Provide the (x, y) coordinate of the cell's center where the given text is located.  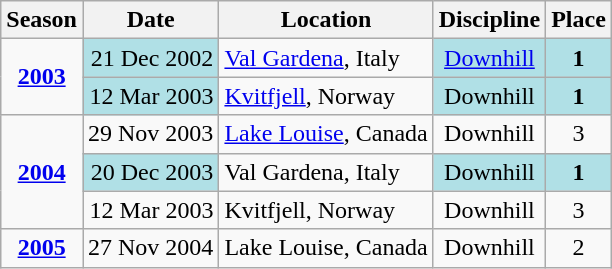
29 Nov 2003 (150, 134)
Date (150, 20)
2003 (42, 77)
20 Dec 2003 (150, 172)
Place (579, 20)
Season (42, 20)
Discipline (489, 20)
2005 (42, 248)
21 Dec 2002 (150, 58)
2 (579, 248)
Location (326, 20)
2004 (42, 172)
27 Nov 2004 (150, 248)
